Find where the given text appears and provide that cell's center as [X, Y] coordinate. 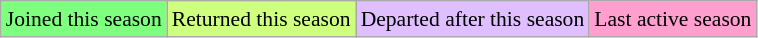
Last active season [672, 19]
Returned this season [262, 19]
Departed after this season [473, 19]
Joined this season [84, 19]
